Detect which cell encompasses the target text, then output its [x, y] center coordinate. 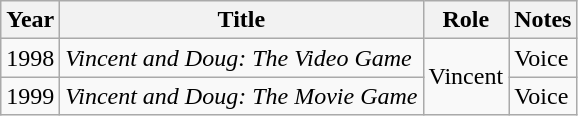
1999 [30, 96]
Vincent and Doug: The Movie Game [242, 96]
Notes [543, 20]
Title [242, 20]
Vincent [466, 77]
Year [30, 20]
1998 [30, 58]
Role [466, 20]
Vincent and Doug: The Video Game [242, 58]
